Extract the (X, Y) coordinate from the center of the cell holding the provided text.  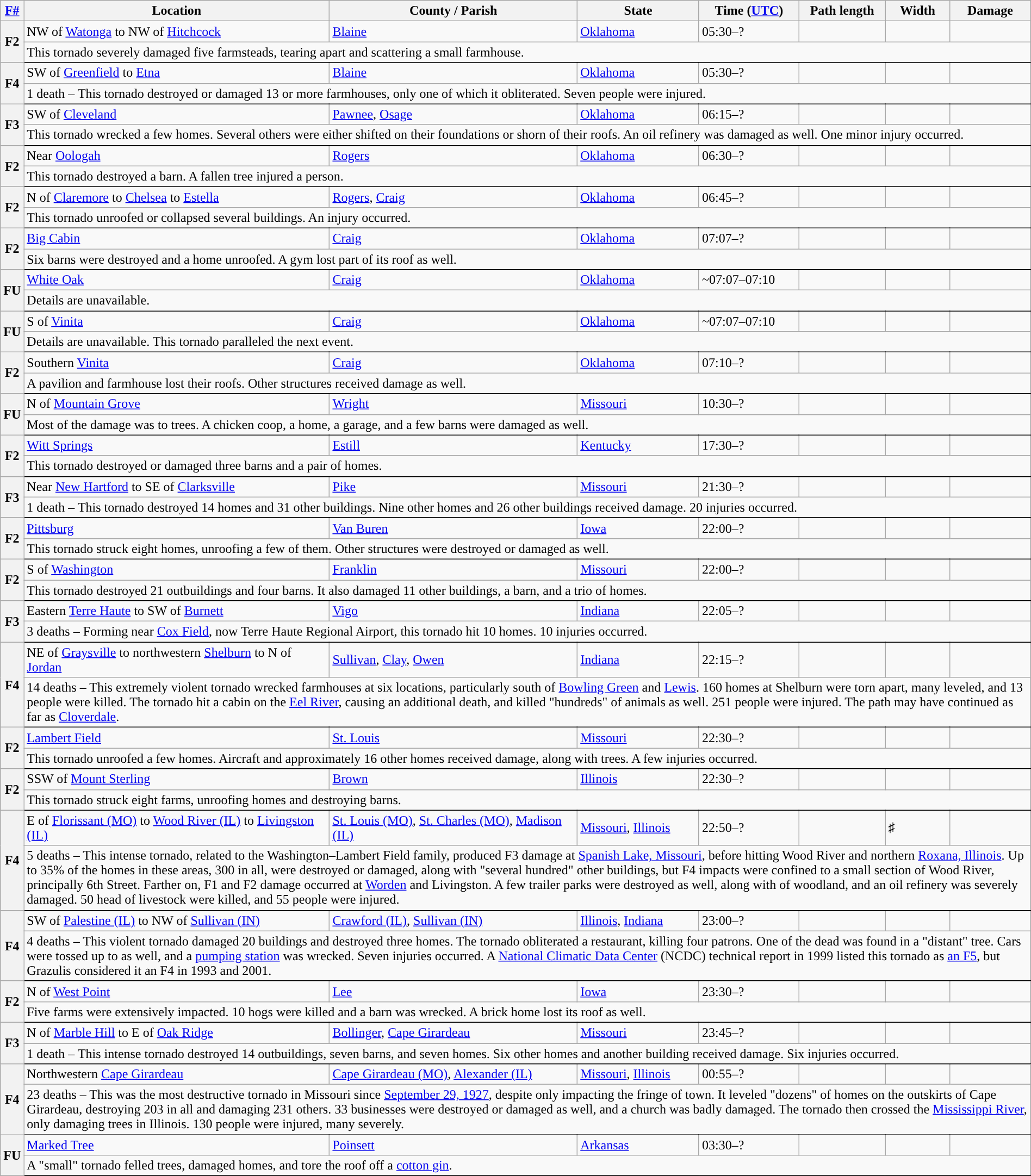
Franklin (454, 569)
Damage (991, 11)
21:30–? (749, 487)
06:15–? (749, 114)
NE of Graysville to northwestern Shelburn to N of Jordan (177, 660)
This tornado unroofed or collapsed several buildings. An injury occurred. (527, 217)
Illinois (638, 779)
3 deaths – Forming near Cox Field, now Terre Haute Regional Airport, this tornado hit 10 homes. 10 injuries occurred. (527, 632)
22:50–? (749, 827)
Witt Springs (177, 445)
Lee (454, 991)
1 death – This tornado destroyed or damaged 13 or more farmhouses, only one of which it obliterated. Seven people were injured. (527, 94)
Arkansas (638, 1145)
S of Washington (177, 569)
Vigo (454, 611)
Kentucky (638, 445)
Illinois, Indiana (638, 920)
St. Louis (454, 738)
Rogers (454, 155)
Pawnee, Osage (454, 114)
This tornado struck eight homes, unroofing a few of them. Other structures were destroyed or damaged as well. (527, 549)
White Oak (177, 280)
St. Louis (MO), St. Charles (MO), Madison (IL) (454, 827)
This tornado destroyed a barn. A fallen tree injured a person. (527, 176)
A "small" tornado felled trees, damaged homes, and tore the roof off a cotton gin. (527, 1166)
SW of Palestine (IL) to NW of Sullivan (IN) (177, 920)
Details are unavailable. (527, 301)
F# (12, 11)
N of Claremore to Chelsea to Estella (177, 197)
Location (177, 11)
03:30–? (749, 1145)
Big Cabin (177, 238)
N of Marble Hill to E of Oak Ridge (177, 1032)
23:30–? (749, 991)
23:00–? (749, 920)
Near Oologah (177, 155)
E of Florissant (MO) to Wood River (IL) to Livingston (IL) (177, 827)
Pittsburg (177, 528)
Bollinger, Cape Girardeau (454, 1032)
Marked Tree (177, 1145)
NW of Watonga to NW of Hitchcock (177, 32)
Estill (454, 445)
06:45–? (749, 197)
Eastern Terre Haute to SW of Burnett (177, 611)
17:30–? (749, 445)
Van Buren (454, 528)
Six barns were destroyed and a home unroofed. A gym lost part of its roof as well. (527, 259)
1 death – This tornado destroyed 14 homes and 31 other buildings. Nine other homes and 26 other buildings received damage. 20 injuries occurred. (527, 507)
07:07–? (749, 238)
S of Vinita (177, 321)
10:30–? (749, 404)
Cape Girardeau (MO), Alexander (IL) (454, 1074)
Five farms were extensively impacted. 10 hogs were killed and a barn was wrecked. A brick home lost its roof as well. (527, 1012)
Crawford (IL), Sullivan (IN) (454, 920)
Rogers, Craig (454, 197)
SW of Greenfield to Etna (177, 73)
N of West Point (177, 991)
This tornado destroyed or damaged three barns and a pair of homes. (527, 466)
Width (918, 11)
This tornado struck eight farms, unroofing homes and destroying barns. (527, 800)
SSW of Mount Sterling (177, 779)
Poinsett (454, 1145)
Sullivan, Clay, Owen (454, 660)
06:30–? (749, 155)
Lambert Field (177, 738)
SW of Cleveland (177, 114)
N of Mountain Grove (177, 404)
Wright (454, 404)
Southern Vinita (177, 363)
22:05–? (749, 611)
22:15–? (749, 660)
Time (UTC) (749, 11)
State (638, 11)
Northwestern Cape Girardeau (177, 1074)
Details are unavailable. This tornado paralleled the next event. (527, 342)
00:55–? (749, 1074)
This tornado destroyed 21 outbuildings and four barns. It also damaged 11 other buildings, a barn, and a trio of homes. (527, 590)
♯ (918, 827)
23:45–? (749, 1032)
A pavilion and farmhouse lost their roofs. Other structures received damage as well. (527, 383)
Path length (842, 11)
Brown (454, 779)
Most of the damage was to trees. A chicken coop, a home, a garage, and a few barns were damaged as well. (527, 425)
This tornado unroofed a few homes. Aircraft and approximately 16 other homes received damage, along with trees. A few injuries occurred. (527, 758)
07:10–? (749, 363)
This tornado severely damaged five farmsteads, tearing apart and scattering a small farmhouse. (527, 52)
Pike (454, 487)
County / Parish (454, 11)
Near New Hartford to SE of Clarksville (177, 487)
